Provide the (x, y) coordinate of the cell's center where the given text is located.  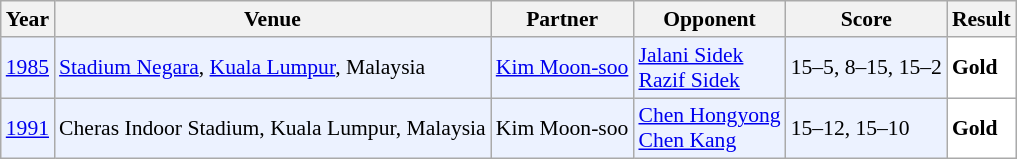
Opponent (709, 19)
Score (866, 19)
1991 (28, 128)
Jalani Sidek Razif Sidek (709, 68)
1985 (28, 68)
15–12, 15–10 (866, 128)
Stadium Negara, Kuala Lumpur, Malaysia (272, 68)
Partner (562, 19)
15–5, 8–15, 15–2 (866, 68)
Result (982, 19)
Cheras Indoor Stadium, Kuala Lumpur, Malaysia (272, 128)
Chen Hongyong Chen Kang (709, 128)
Venue (272, 19)
Year (28, 19)
